Pinpoint the cell where the given text exists, returning its (x, y) midpoint coordinate. 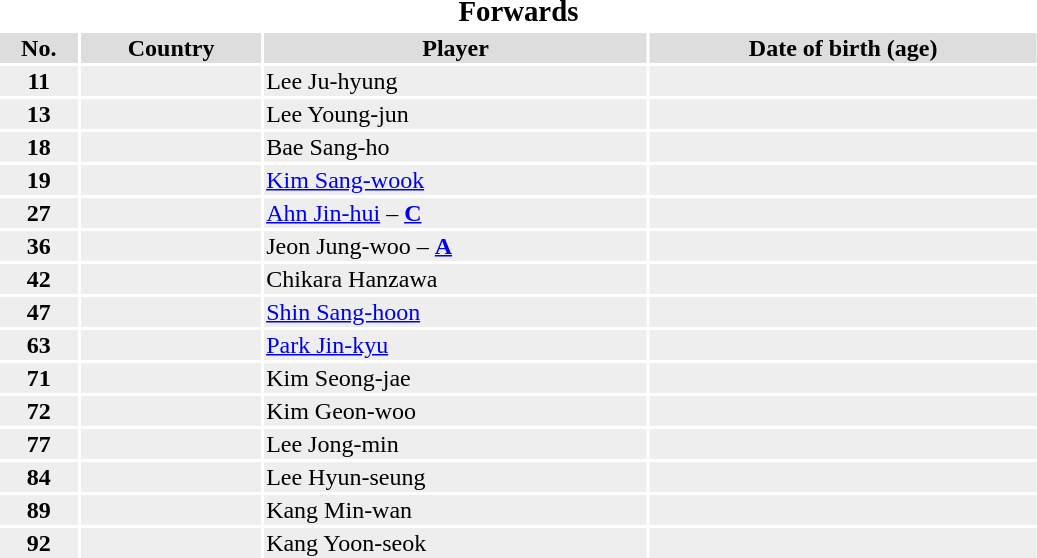
63 (38, 345)
Kim Geon-woo (456, 411)
Chikara Hanzawa (456, 279)
89 (38, 510)
Kim Sang-wook (456, 180)
Country (170, 48)
18 (38, 147)
Shin Sang-hoon (456, 312)
Lee Hyun-seung (456, 477)
Lee Jong-min (456, 444)
36 (38, 246)
71 (38, 378)
Kang Min-wan (456, 510)
Park Jin-kyu (456, 345)
Kang Yoon-seok (456, 543)
Ahn Jin-hui – C (456, 213)
42 (38, 279)
92 (38, 543)
No. (38, 48)
Bae Sang-ho (456, 147)
72 (38, 411)
Kim Seong-jae (456, 378)
19 (38, 180)
Date of birth (age) (844, 48)
77 (38, 444)
Lee Ju-hyung (456, 81)
Player (456, 48)
13 (38, 114)
47 (38, 312)
Jeon Jung-woo – A (456, 246)
Lee Young-jun (456, 114)
11 (38, 81)
27 (38, 213)
84 (38, 477)
